Provide the (X, Y) coordinate of the cell's center where the given text is located.  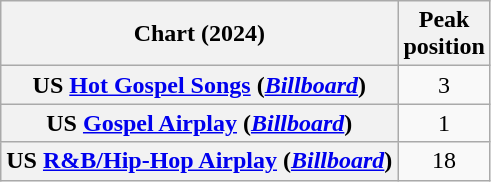
18 (444, 161)
US Gospel Airplay (Billboard) (200, 123)
Chart (2024) (200, 34)
US R&B/Hip-Hop Airplay (Billboard) (200, 161)
1 (444, 123)
Peakposition (444, 34)
3 (444, 85)
US Hot Gospel Songs (Billboard) (200, 85)
